Output the [X, Y] coordinate of the center of the cell containing the given text.  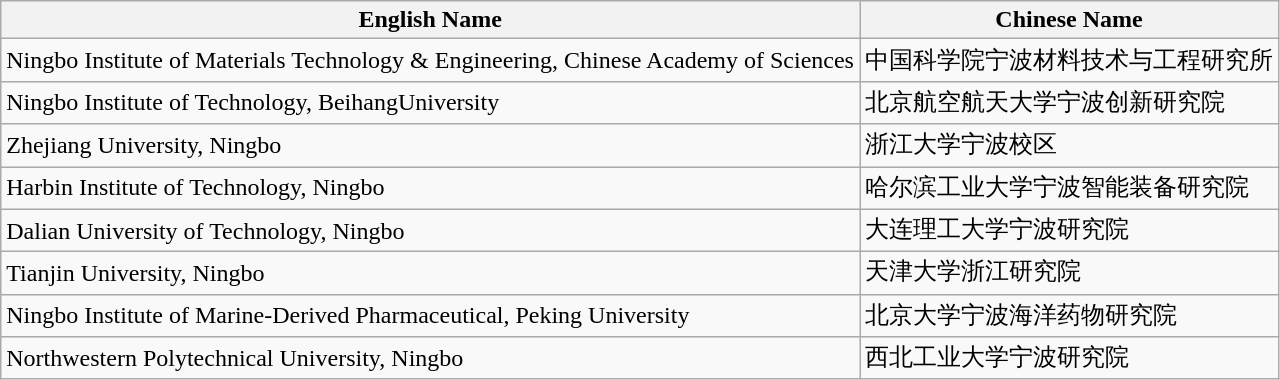
大连理工大学宁波研究院 [1070, 230]
北京航空航天大学宁波创新研究院 [1070, 102]
北京大学宁波海洋药物研究院 [1070, 316]
哈尔滨工业大学宁波智能装备研究院 [1070, 188]
Ningbo Institute of Technology, BeihangUniversity [430, 102]
Ningbo Institute of Marine-Derived Pharmaceutical, Peking University [430, 316]
中国科学院宁波材料技术与工程研究所 [1070, 60]
浙江大学宁波校区 [1070, 146]
Dalian University of Technology, Ningbo [430, 230]
Chinese Name [1070, 20]
天津大学浙江研究院 [1070, 274]
Tianjin University, Ningbo [430, 274]
Zhejiang University, Ningbo [430, 146]
English Name [430, 20]
Ningbo Institute of Materials Technology & Engineering, Chinese Academy of Sciences [430, 60]
西北工业大学宁波研究院 [1070, 358]
Harbin Institute of Technology, Ningbo [430, 188]
Northwestern Polytechnical University, Ningbo [430, 358]
